Determine the (X, Y) coordinate at the center of the cell enclosing the given text.  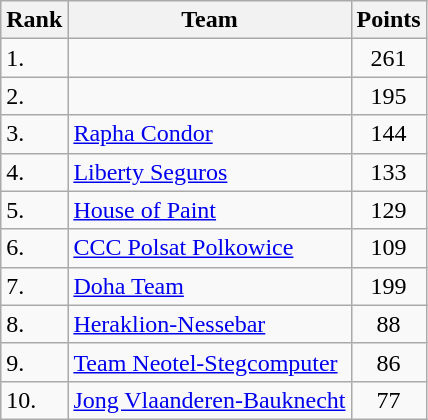
5. (34, 210)
House of Paint (210, 210)
7. (34, 286)
Jong Vlaanderen-Bauknecht (210, 400)
3. (34, 134)
261 (388, 58)
Heraklion-Nessebar (210, 324)
Liberty Seguros (210, 172)
133 (388, 172)
1. (34, 58)
Rank (34, 20)
129 (388, 210)
2. (34, 96)
144 (388, 134)
4. (34, 172)
Team (210, 20)
9. (34, 362)
86 (388, 362)
Points (388, 20)
8. (34, 324)
Doha Team (210, 286)
88 (388, 324)
10. (34, 400)
199 (388, 286)
6. (34, 248)
Team Neotel-Stegcomputer (210, 362)
77 (388, 400)
Rapha Condor (210, 134)
109 (388, 248)
CCC Polsat Polkowice (210, 248)
195 (388, 96)
